Search for the cell housing the specified text and yield its [X, Y] center coordinate. 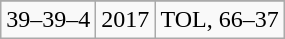
39–39–4 [48, 20]
TOL, 66–37 [220, 20]
2017 [126, 20]
